Output the [x, y] coordinate of the center of the cell containing the given text.  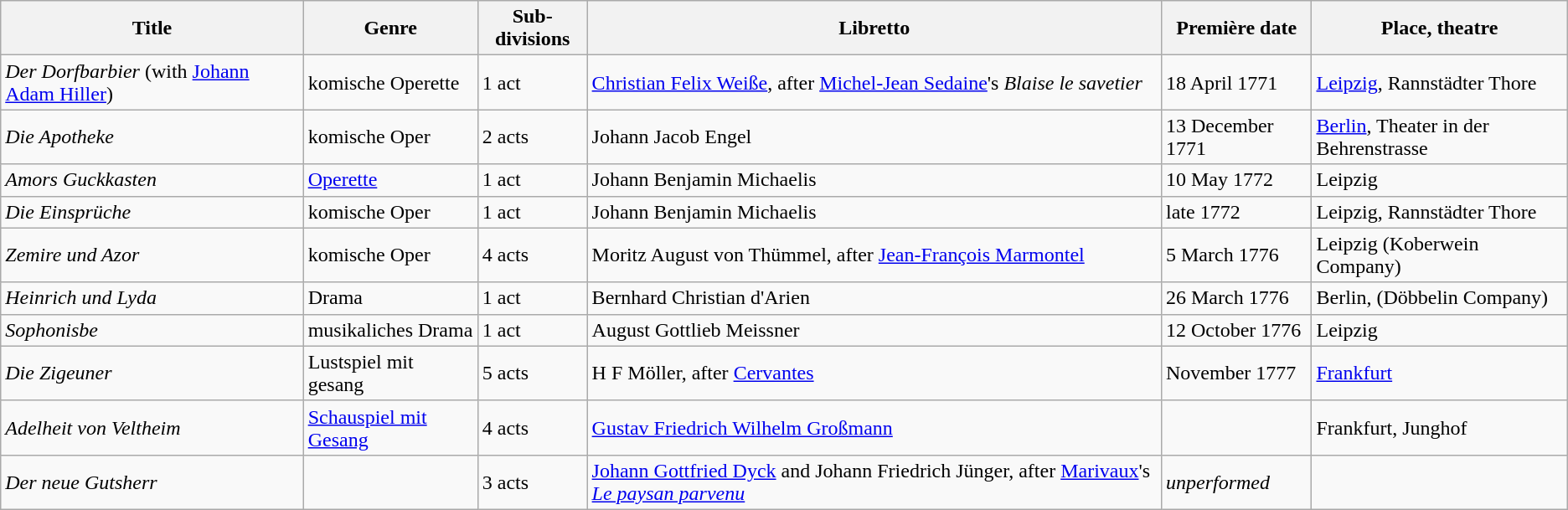
Bernhard Christian d'Arien [874, 298]
H F Möller, after Cervantes [874, 373]
Die Einsprüche [152, 212]
musikaliches Drama [390, 330]
Title [152, 28]
12 October 1776 [1236, 330]
August Gottlieb Meissner [874, 330]
Sub­divisions [533, 28]
26 March 1776 [1236, 298]
Sophonisbe [152, 330]
late 1772 [1236, 212]
Première date [1236, 28]
Johann Gottfried Dyck and Johann Friedrich Jünger, after Marivaux's Le paysan parvenu [874, 482]
Christian Felix Weiße, after Michel-Jean Sedaine's Blaise le savetier [874, 82]
5 acts [533, 373]
5 March 1776 [1236, 255]
Genre [390, 28]
Schauspiel mit Gesang [390, 427]
Adelheit von Veltheim [152, 427]
Frankfurt, Junghof [1439, 427]
Libretto [874, 28]
Johann Jacob Engel [874, 137]
Zemire und Azor [152, 255]
18 April 1771 [1236, 82]
Berlin, Theater in der Behrenstrasse [1439, 137]
Lustspiel mit gesang [390, 373]
Moritz August von Thümmel, after Jean-François Marmontel [874, 255]
13 December 1771 [1236, 137]
November 1777 [1236, 373]
10 May 1772 [1236, 180]
Die Apotheke [152, 137]
unperformed [1236, 482]
3 acts [533, 482]
2 acts [533, 137]
Berlin, (Döbbelin Company) [1439, 298]
Operette [390, 180]
Die Zigeuner [152, 373]
Drama [390, 298]
Heinrich und Lyda [152, 298]
Der neue Gutsherr [152, 482]
Frankfurt [1439, 373]
Place, theatre [1439, 28]
Leipzig (Koberwein Company) [1439, 255]
Gustav Friedrich Wilhelm Großmann [874, 427]
Der Dorfbarbier (with Johann Adam Hiller) [152, 82]
Amors Guckkasten [152, 180]
komische Operette [390, 82]
